For the text-containing cell, return its midpoint in [x, y] coordinate format. 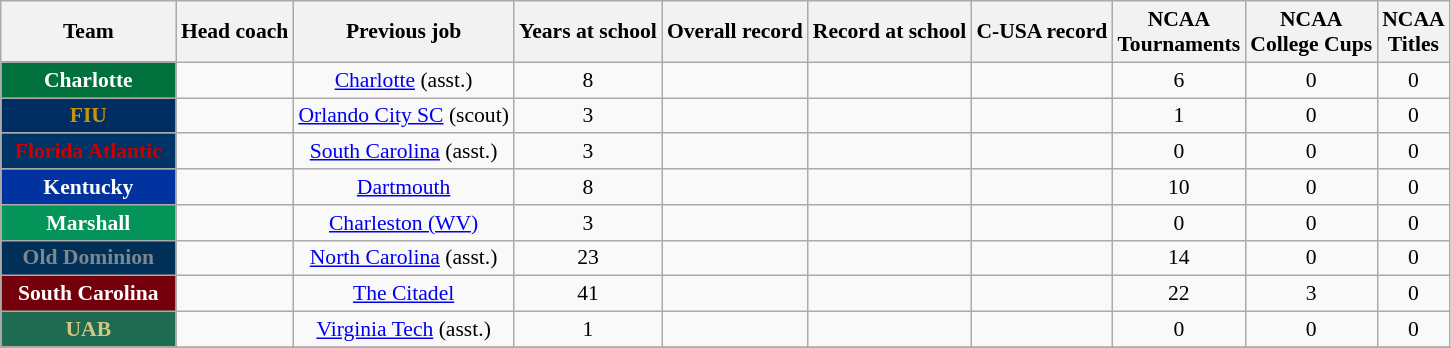
NCAACollege Cups [1311, 32]
Previous job [404, 32]
Virginia Tech (asst.) [404, 330]
Old Dominion [88, 258]
FIU [88, 116]
23 [588, 258]
14 [1178, 258]
The Citadel [404, 294]
NCAATitles [1413, 32]
Charlotte [88, 80]
South Carolina (asst.) [404, 152]
Record at school [890, 32]
Charleston (WV) [404, 223]
Dartmouth [404, 187]
41 [588, 294]
10 [1178, 187]
South Carolina [88, 294]
Orlando City SC (scout) [404, 116]
North Carolina (asst.) [404, 258]
UAB [88, 330]
Head coach [234, 32]
Years at school [588, 32]
22 [1178, 294]
Team [88, 32]
Marshall [88, 223]
Florida Atlantic [88, 152]
Charlotte (asst.) [404, 80]
Kentucky [88, 187]
C-USA record [1042, 32]
NCAATournaments [1178, 32]
6 [1178, 80]
Overall record [735, 32]
